Output the (x, y) coordinate of the center of the cell containing the given text.  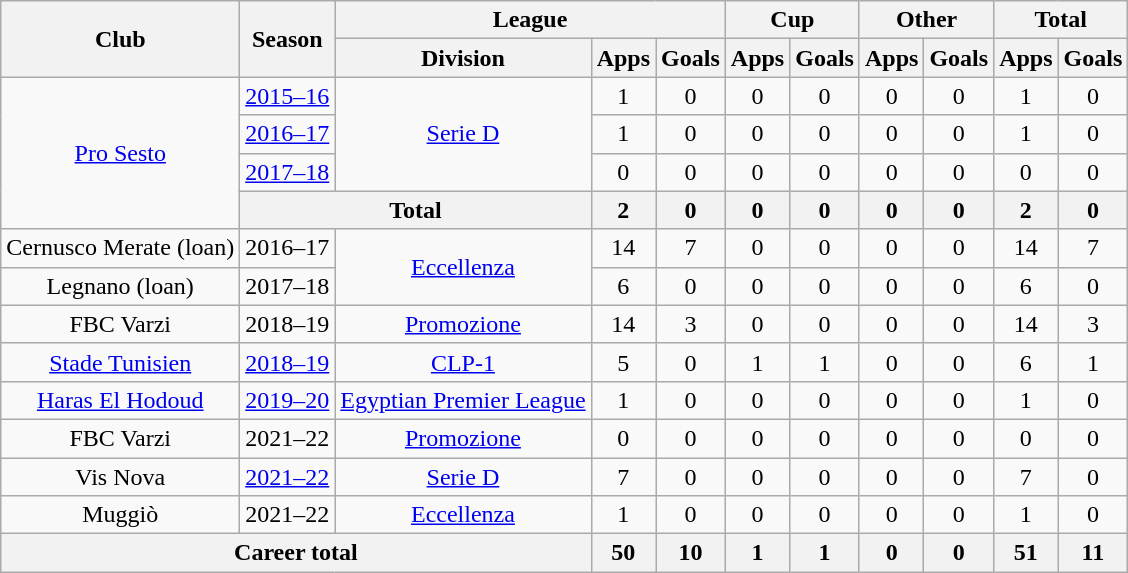
2015–16 (288, 96)
Muggiò (120, 515)
10 (691, 553)
Egyptian Premier League (463, 400)
Career total (296, 553)
Pro Sesto (120, 153)
2019–20 (288, 400)
Club (120, 39)
Vis Nova (120, 477)
11 (1093, 553)
Haras El Hodoud (120, 400)
Division (463, 58)
Stade Tunisien (120, 362)
League (530, 20)
Legnano (loan) (120, 286)
5 (623, 362)
Other (926, 20)
Cernusco Merate (loan) (120, 248)
CLP-1 (463, 362)
Season (288, 39)
51 (1026, 553)
Cup (792, 20)
50 (623, 553)
